Output the (X, Y) coordinate of the center of the cell containing the given text.  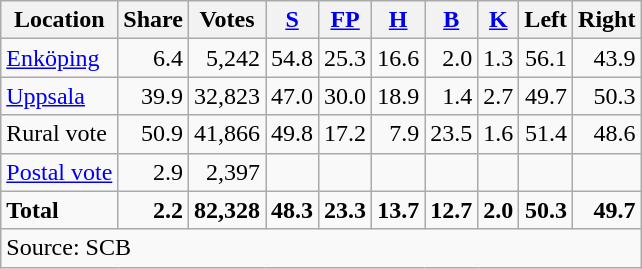
43.9 (607, 58)
Enköping (60, 58)
13.7 (398, 210)
Location (60, 20)
Rural vote (60, 134)
30.0 (346, 96)
K (498, 20)
50.9 (154, 134)
2.2 (154, 210)
17.2 (346, 134)
82,328 (226, 210)
51.4 (546, 134)
H (398, 20)
16.6 (398, 58)
2.9 (154, 172)
18.9 (398, 96)
12.7 (452, 210)
6.4 (154, 58)
Total (60, 210)
48.3 (292, 210)
7.9 (398, 134)
2,397 (226, 172)
S (292, 20)
2.7 (498, 96)
1.3 (498, 58)
Uppsala (60, 96)
Right (607, 20)
56.1 (546, 58)
39.9 (154, 96)
41,866 (226, 134)
49.8 (292, 134)
48.6 (607, 134)
B (452, 20)
23.3 (346, 210)
25.3 (346, 58)
FP (346, 20)
23.5 (452, 134)
54.8 (292, 58)
32,823 (226, 96)
5,242 (226, 58)
1.6 (498, 134)
47.0 (292, 96)
Votes (226, 20)
Source: SCB (321, 248)
Share (154, 20)
Postal vote (60, 172)
1.4 (452, 96)
Left (546, 20)
